Find where the given text appears and provide that cell's center as (x, y) coordinate. 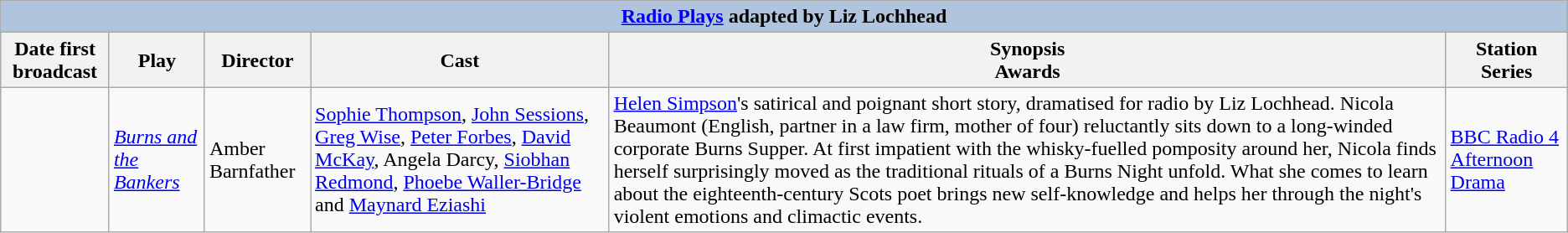
SynopsisAwards (1027, 60)
BBC Radio 4 Afternoon Drama (1506, 159)
Cast (461, 60)
Date first broadcast (55, 60)
Director (257, 60)
Play (157, 60)
StationSeries (1506, 60)
Burns and the Bankers (157, 159)
Sophie Thompson, John Sessions, Greg Wise, Peter Forbes, David McKay, Angela Darcy, Siobhan Redmond, Phoebe Waller-Bridge and Maynard Eziashi (461, 159)
Amber Barnfather (257, 159)
Radio Plays adapted by Liz Lochhead (784, 17)
